Detect which cell encompasses the target text, then output its (x, y) center coordinate. 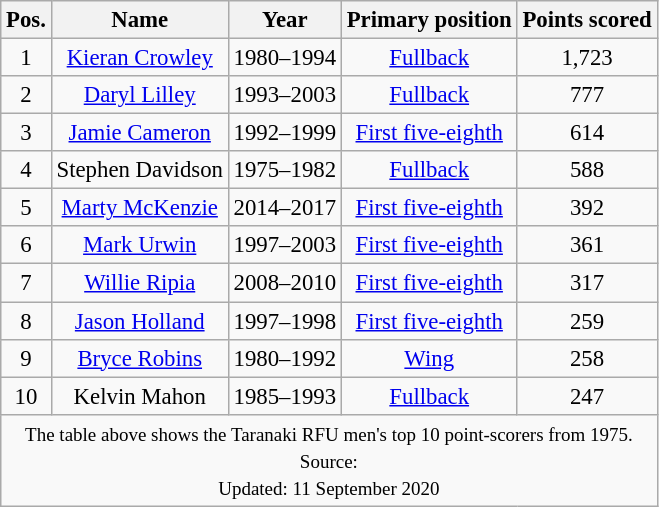
258 (587, 358)
Points scored (587, 20)
Marty McKenzie (140, 208)
1,723 (587, 58)
777 (587, 95)
317 (587, 283)
1985–1993 (284, 396)
Pos. (26, 20)
2014–2017 (284, 208)
4 (26, 170)
Primary position (429, 20)
247 (587, 396)
361 (587, 245)
Willie Ripia (140, 283)
Stephen Davidson (140, 170)
1 (26, 58)
Jamie Cameron (140, 133)
Jason Holland (140, 321)
392 (587, 208)
10 (26, 396)
7 (26, 283)
6 (26, 245)
Name (140, 20)
1975–1982 (284, 170)
Bryce Robins (140, 358)
The table above shows the Taranaki RFU men's top 10 point-scorers from 1975.Source: Updated: 11 September 2020 (329, 460)
9 (26, 358)
1997–2003 (284, 245)
Year (284, 20)
2 (26, 95)
Kelvin Mahon (140, 396)
Daryl Lilley (140, 95)
1993–2003 (284, 95)
8 (26, 321)
Kieran Crowley (140, 58)
1980–1992 (284, 358)
1992–1999 (284, 133)
614 (587, 133)
259 (587, 321)
Wing (429, 358)
588 (587, 170)
2008–2010 (284, 283)
1980–1994 (284, 58)
Mark Urwin (140, 245)
3 (26, 133)
5 (26, 208)
1997–1998 (284, 321)
